Output the (X, Y) coordinate of the center of the cell containing the given text.  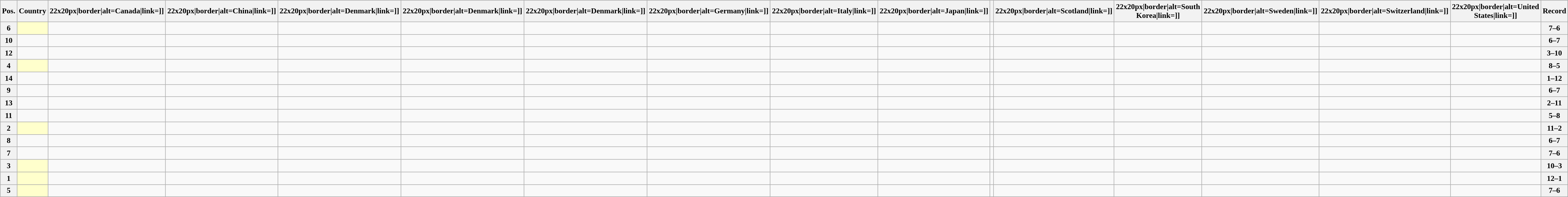
22x20px|border|alt=Sweden|link=]] (1261, 11)
Pos. (9, 11)
12–1 (1554, 178)
3 (9, 166)
13 (9, 103)
7 (9, 153)
Country (33, 11)
10 (9, 41)
4 (9, 66)
22x20px|border|alt=Japan|link=]] (934, 11)
11–2 (1554, 128)
22x20px|border|alt=Canada|link=]] (107, 11)
14 (9, 78)
3–10 (1554, 53)
22x20px|border|alt=United States|link=]] (1495, 11)
5 (9, 191)
22x20px|border|alt=Scotland|link=]] (1054, 11)
10–3 (1554, 166)
12 (9, 53)
6 (9, 28)
9 (9, 91)
22x20px|border|alt=China|link=]] (222, 11)
8 (9, 141)
22x20px|border|alt=Italy|link=]] (824, 11)
2 (9, 128)
2–11 (1554, 103)
22x20px|border|alt=Switzerland|link=]] (1385, 11)
11 (9, 116)
1 (9, 178)
5–8 (1554, 116)
Record (1554, 11)
22x20px|border|alt=Germany|link=]] (709, 11)
8–5 (1554, 66)
22x20px|border|alt=South Korea|link=]] (1158, 11)
1–12 (1554, 78)
